Determine the (x, y) coordinate at the center of the cell enclosing the given text.  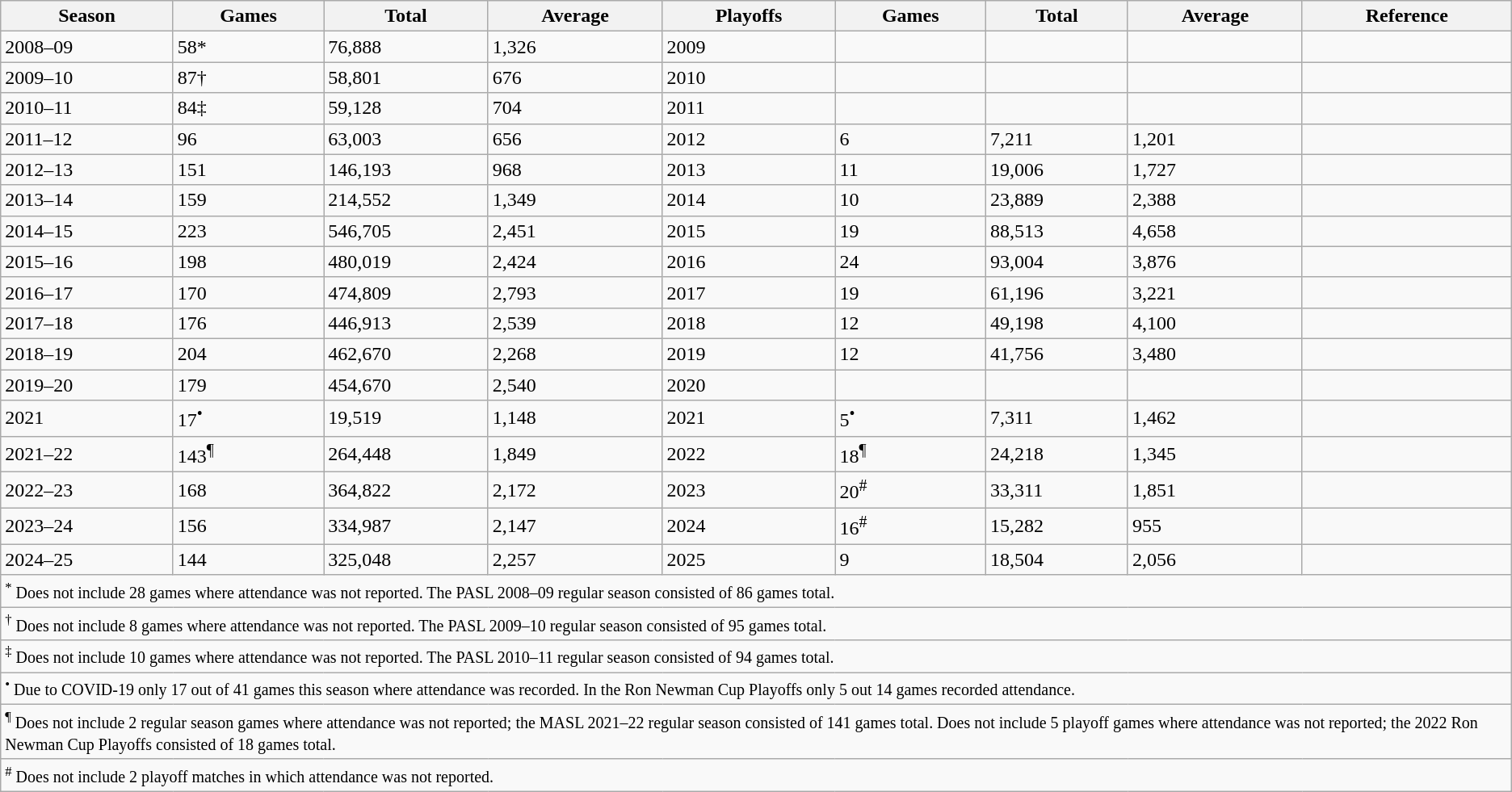
# Does not include 2 playoff matches in which attendance was not reported. (756, 775)
1,727 (1215, 170)
2025 (749, 559)
968 (575, 170)
58,801 (405, 78)
144 (249, 559)
23,889 (1057, 200)
17• (249, 418)
2,540 (575, 385)
546,705 (405, 231)
159 (249, 200)
955 (1215, 526)
2022–23 (87, 491)
1,201 (1215, 139)
2010–11 (87, 108)
3,480 (1215, 354)
2023–24 (87, 526)
2015–16 (87, 262)
2013 (749, 170)
2017–18 (87, 323)
11 (911, 170)
4,658 (1215, 231)
87† (249, 78)
2010 (749, 78)
93,004 (1057, 262)
2011–12 (87, 139)
143¶ (249, 454)
179 (249, 385)
2022 (749, 454)
656 (575, 139)
7,211 (1057, 139)
462,670 (405, 354)
4,100 (1215, 323)
170 (249, 292)
20# (911, 491)
10 (911, 200)
480,019 (405, 262)
2008–09 (87, 47)
2016–17 (87, 292)
7,311 (1057, 418)
446,913 (405, 323)
704 (575, 108)
2,147 (575, 526)
146,193 (405, 170)
24,218 (1057, 454)
59,128 (405, 108)
58* (249, 47)
16# (911, 526)
33,311 (1057, 491)
2012–13 (87, 170)
2018 (749, 323)
6 (911, 139)
1,349 (575, 200)
24 (911, 262)
214,552 (405, 200)
2023 (749, 491)
2014–15 (87, 231)
1,462 (1215, 418)
2,172 (575, 491)
2,451 (575, 231)
63,003 (405, 139)
88,513 (1057, 231)
2016 (749, 262)
1,849 (575, 454)
1,345 (1215, 454)
15,282 (1057, 526)
2018–19 (87, 354)
2020 (749, 385)
5• (911, 418)
264,448 (405, 454)
204 (249, 354)
2024 (749, 526)
2024–25 (87, 559)
1,326 (575, 47)
2,424 (575, 262)
76,888 (405, 47)
18,504 (1057, 559)
Season (87, 16)
1,851 (1215, 491)
2011 (749, 108)
198 (249, 262)
96 (249, 139)
334,987 (405, 526)
84‡ (249, 108)
3,876 (1215, 262)
2019 (749, 354)
156 (249, 526)
474,809 (405, 292)
2014 (749, 200)
454,670 (405, 385)
2015 (749, 231)
2017 (749, 292)
‡ Does not include 10 games where attendance was not reported. The PASL 2010–11 regular season consisted of 94 games total. (756, 656)
* Does not include 28 games where attendance was not reported. The PASL 2008–09 regular season consisted of 86 games total. (756, 591)
Playoffs (749, 16)
1,148 (575, 418)
325,048 (405, 559)
Reference (1407, 16)
3,221 (1215, 292)
2009 (749, 47)
2,793 (575, 292)
2021–22 (87, 454)
151 (249, 170)
223 (249, 231)
2,268 (575, 354)
41,756 (1057, 354)
† Does not include 8 games where attendance was not reported. The PASL 2009–10 regular season consisted of 95 games total. (756, 623)
2,257 (575, 559)
2,056 (1215, 559)
2009–10 (87, 78)
49,198 (1057, 323)
19,006 (1057, 170)
2013–14 (87, 200)
2019–20 (87, 385)
676 (575, 78)
2,388 (1215, 200)
176 (249, 323)
18¶ (911, 454)
19,519 (405, 418)
9 (911, 559)
168 (249, 491)
61,196 (1057, 292)
2012 (749, 139)
2,539 (575, 323)
364,822 (405, 491)
